Return [X, Y] of the center of cell containing provided text 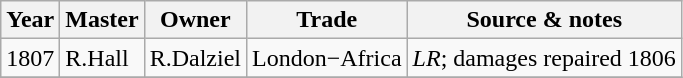
Owner [195, 20]
Trade [328, 20]
R.Dalziel [195, 58]
London−Africa [328, 58]
R.Hall [102, 58]
LR; damages repaired 1806 [544, 58]
Source & notes [544, 20]
Year [30, 20]
1807 [30, 58]
Master [102, 20]
